Return [X, Y] of the center of cell containing provided text 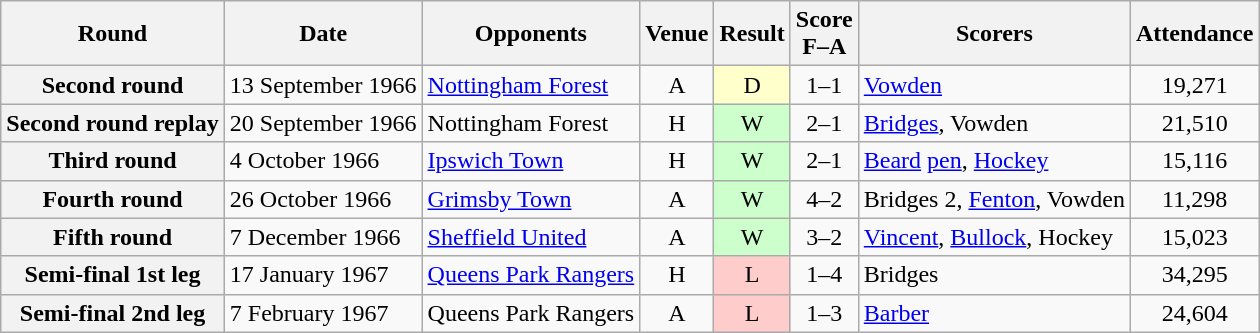
24,604 [1194, 313]
13 September 1966 [323, 85]
Venue [677, 34]
Barber [994, 313]
20 September 1966 [323, 123]
21,510 [1194, 123]
Date [323, 34]
Vincent, Bullock, Hockey [994, 237]
19,271 [1194, 85]
Fifth round [113, 237]
15,116 [1194, 161]
Sheffield United [531, 237]
15,023 [1194, 237]
Semi-final 2nd leg [113, 313]
Third round [113, 161]
Ipswich Town [531, 161]
Vowden [994, 85]
4 October 1966 [323, 161]
Result [752, 34]
7 February 1967 [323, 313]
Bridges [994, 275]
Semi-final 1st leg [113, 275]
34,295 [1194, 275]
1–4 [824, 275]
11,298 [1194, 199]
1–3 [824, 313]
Grimsby Town [531, 199]
1–1 [824, 85]
Fourth round [113, 199]
ScoreF–A [824, 34]
3–2 [824, 237]
Scorers [994, 34]
Beard pen, Hockey [994, 161]
4–2 [824, 199]
Second round [113, 85]
7 December 1966 [323, 237]
Bridges, Vowden [994, 123]
17 January 1967 [323, 275]
Round [113, 34]
Attendance [1194, 34]
Second round replay [113, 123]
D [752, 85]
Bridges 2, Fenton, Vowden [994, 199]
Opponents [531, 34]
26 October 1966 [323, 199]
